Extract the [x, y] coordinate from the center of the cell holding the provided text.  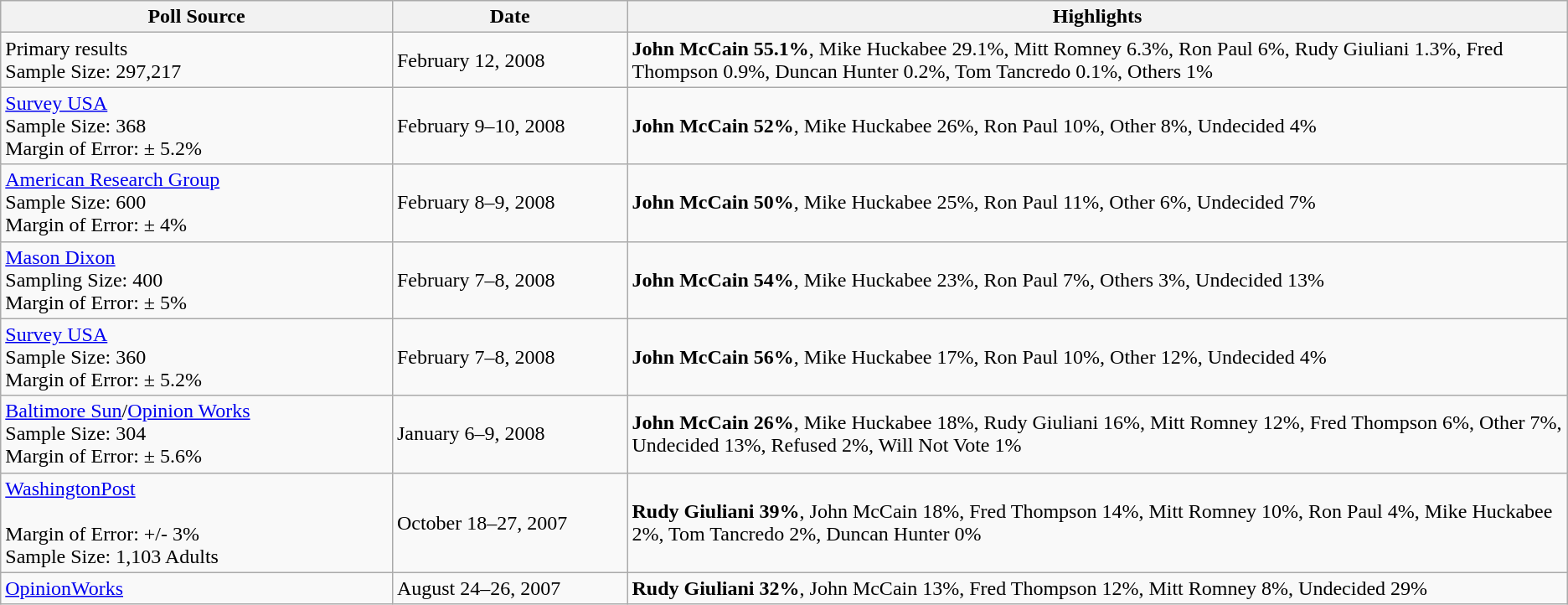
OpinionWorks [197, 588]
Poll Source [197, 17]
February 12, 2008 [509, 60]
WashingtonPostMargin of Error: +/- 3% Sample Size: 1,103 Adults [197, 523]
Date [509, 17]
February 8–9, 2008 [509, 203]
February 9–10, 2008 [509, 126]
August 24–26, 2007 [509, 588]
Primary resultsSample Size: 297,217 [197, 60]
Survey USASample Size: 360 Margin of Error: ± 5.2% [197, 357]
John McCain 52%, Mike Huckabee 26%, Ron Paul 10%, Other 8%, Undecided 4% [1097, 126]
John McCain 56%, Mike Huckabee 17%, Ron Paul 10%, Other 12%, Undecided 4% [1097, 357]
Baltimore Sun/Opinion WorksSample Size: 304 Margin of Error: ± 5.6% [197, 434]
Rudy Giuliani 39%, John McCain 18%, Fred Thompson 14%, Mitt Romney 10%, Ron Paul 4%, Mike Huckabee 2%, Tom Tancredo 2%, Duncan Hunter 0% [1097, 523]
John McCain 54%, Mike Huckabee 23%, Ron Paul 7%, Others 3%, Undecided 13% [1097, 280]
January 6–9, 2008 [509, 434]
John McCain 26%, Mike Huckabee 18%, Rudy Giuliani 16%, Mitt Romney 12%, Fred Thompson 6%, Other 7%, Undecided 13%, Refused 2%, Will Not Vote 1% [1097, 434]
John McCain 50%, Mike Huckabee 25%, Ron Paul 11%, Other 6%, Undecided 7% [1097, 203]
Rudy Giuliani 32%, John McCain 13%, Fred Thompson 12%, Mitt Romney 8%, Undecided 29% [1097, 588]
October 18–27, 2007 [509, 523]
Survey USASample Size: 368 Margin of Error: ± 5.2% [197, 126]
American Research GroupSample Size: 600 Margin of Error: ± 4% [197, 203]
Highlights [1097, 17]
Mason DixonSampling Size: 400 Margin of Error: ± 5% [197, 280]
